Determine the [x, y] coordinate at the center of the cell enclosing the given text.  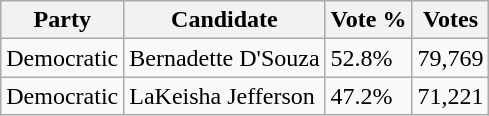
Candidate [224, 20]
LaKeisha Jefferson [224, 96]
47.2% [368, 96]
52.8% [368, 58]
Party [62, 20]
79,769 [450, 58]
71,221 [450, 96]
Bernadette D'Souza [224, 58]
Vote % [368, 20]
Votes [450, 20]
